Pinpoint the cell where the given text exists, returning its (x, y) midpoint coordinate. 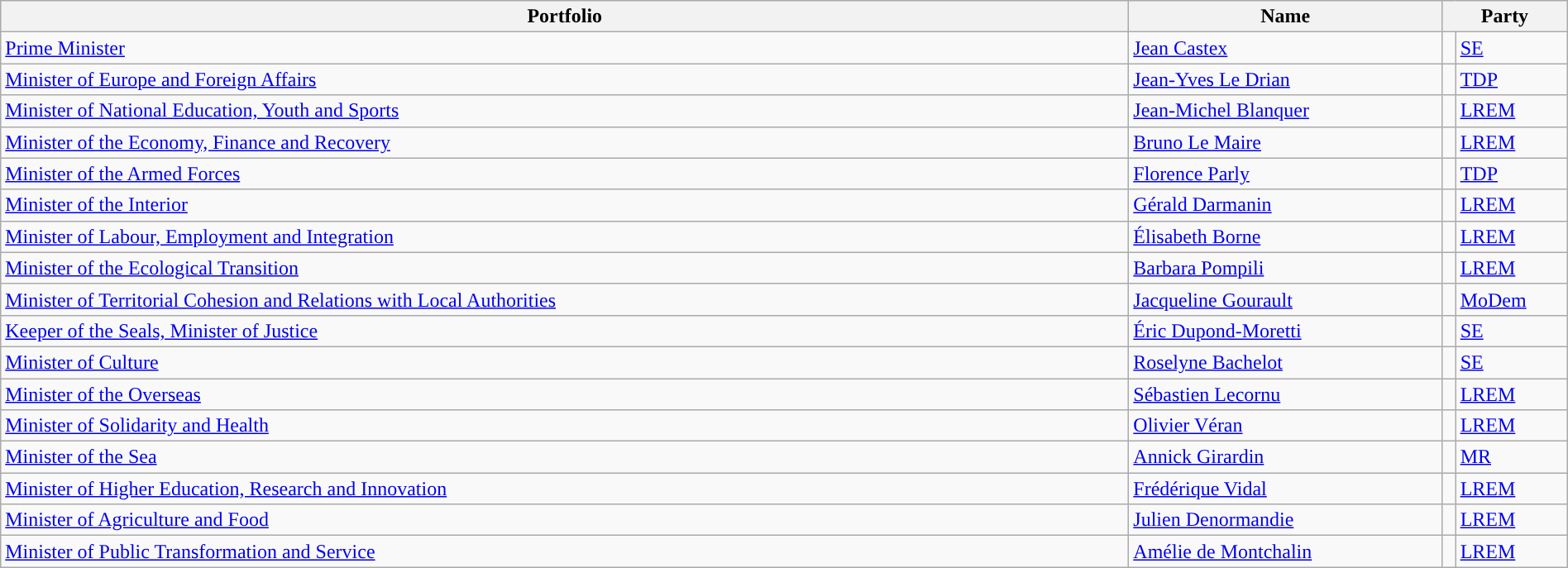
MoDem (1512, 299)
Minister of the Overseas (565, 394)
Sébastien Lecornu (1285, 394)
Frédérique Vidal (1285, 489)
Annick Girardin (1285, 457)
Keeper of the Seals, Minister of Justice (565, 331)
Party (1505, 17)
Florence Parly (1285, 174)
Jean-Yves Le Drian (1285, 79)
Minister of National Education, Youth and Sports (565, 111)
Élisabeth Borne (1285, 236)
Minister of Solidarity and Health (565, 426)
Gérald Darmanin (1285, 205)
Minister of the Sea (565, 457)
Barbara Pompili (1285, 268)
MR (1512, 457)
Bruno Le Maire (1285, 142)
Prime Minister (565, 48)
Minister of Agriculture and Food (565, 520)
Minister of the Armed Forces (565, 174)
Minister of Public Transformation and Service (565, 551)
Jean Castex (1285, 48)
Jacqueline Gourault (1285, 299)
Jean-Michel Blanquer (1285, 111)
Name (1285, 17)
Olivier Véran (1285, 426)
Minister of the Economy, Finance and Recovery (565, 142)
Minister of the Interior (565, 205)
Minister of Labour, Employment and Integration (565, 236)
Roselyne Bachelot (1285, 362)
Minister of the Ecological Transition (565, 268)
Portfolio (565, 17)
Amélie de Montchalin (1285, 551)
Minister of Territorial Cohesion and Relations with Local Authorities (565, 299)
Julien Denormandie (1285, 520)
Minister of Culture (565, 362)
Éric Dupond-Moretti (1285, 331)
Minister of Europe and Foreign Affairs (565, 79)
Minister of Higher Education, Research and Innovation (565, 489)
